Capture the cell that displays the provided text and extract its [x, y] central coordinate. 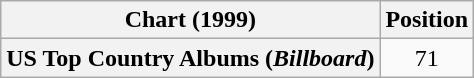
Chart (1999) [190, 20]
US Top Country Albums (Billboard) [190, 58]
Position [427, 20]
71 [427, 58]
